Pinpoint the cell where the given text exists, returning its [X, Y] midpoint coordinate. 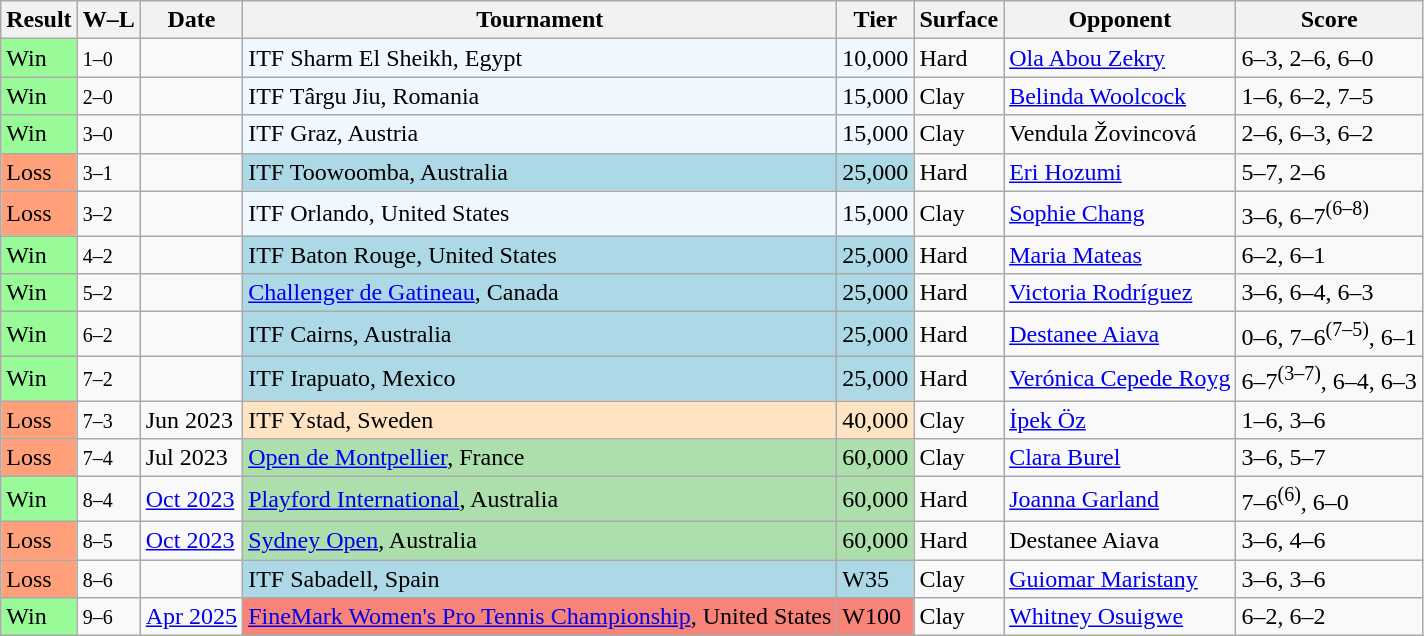
W–L [108, 20]
8–5 [108, 541]
7–2 [108, 378]
Challenger de Gatineau, Canada [540, 293]
Playford International, Australia [540, 500]
Whitney Osuigwe [1120, 617]
3–6, 4–6 [1329, 541]
Victoria Rodríguez [1120, 293]
Score [1329, 20]
7–4 [108, 458]
ITF Sharm El Sheikh, Egypt [540, 58]
Result [39, 20]
6–2, 6–1 [1329, 255]
Jul 2023 [191, 458]
3–2 [108, 214]
ITF Irapuato, Mexico [540, 378]
Apr 2025 [191, 617]
Opponent [1120, 20]
5–7, 2–6 [1329, 172]
Clara Burel [1120, 458]
Tier [876, 20]
ITF Târgu Jiu, Romania [540, 96]
ITF Ystad, Sweden [540, 420]
ITF Cairns, Australia [540, 334]
Date [191, 20]
1–6, 3–6 [1329, 420]
6–2 [108, 334]
ITF Baton Rouge, United States [540, 255]
W35 [876, 579]
W100 [876, 617]
0–6, 7–6(7–5), 6–1 [1329, 334]
ITF Toowoomba, Australia [540, 172]
3–6, 6–4, 6–3 [1329, 293]
3–1 [108, 172]
Verónica Cepede Royg [1120, 378]
6–3, 2–6, 6–0 [1329, 58]
7–3 [108, 420]
FineMark Women's Pro Tennis Championship, United States [540, 617]
ITF Sabadell, Spain [540, 579]
7–6(6), 6–0 [1329, 500]
9–6 [108, 617]
8–4 [108, 500]
Sophie Chang [1120, 214]
2–0 [108, 96]
Jun 2023 [191, 420]
10,000 [876, 58]
Belinda Woolcock [1120, 96]
Tournament [540, 20]
3–6, 5–7 [1329, 458]
ITF Orlando, United States [540, 214]
3–6, 3–6 [1329, 579]
6–7(3–7), 6–4, 6–3 [1329, 378]
2–6, 6–3, 6–2 [1329, 134]
1–0 [108, 58]
5–2 [108, 293]
ITF Graz, Austria [540, 134]
Joanna Garland [1120, 500]
Open de Montpellier, France [540, 458]
Sydney Open, Australia [540, 541]
1–6, 6–2, 7–5 [1329, 96]
Eri Hozumi [1120, 172]
3–6, 6–7(6–8) [1329, 214]
40,000 [876, 420]
Surface [959, 20]
4–2 [108, 255]
8–6 [108, 579]
İpek Öz [1120, 420]
Vendula Žovincová [1120, 134]
Ola Abou Zekry [1120, 58]
Maria Mateas [1120, 255]
3–0 [108, 134]
Guiomar Maristany [1120, 579]
6–2, 6–2 [1329, 617]
